Return the [X, Y] coordinate for the center point of the cell that contains the specified text.  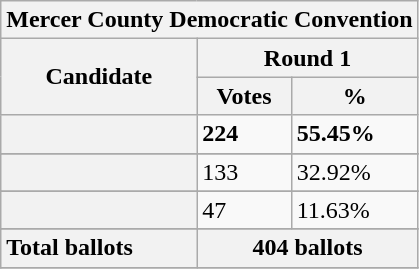
Candidate [99, 77]
Votes [244, 96]
Round 1 [308, 58]
47 [244, 210]
32.92% [354, 172]
% [354, 96]
133 [244, 172]
224 [244, 134]
Mercer County Democratic Convention [210, 20]
404 ballots [308, 248]
55.45% [354, 134]
Total ballots [99, 248]
11.63% [354, 210]
